Locate the cell with the specified text and output its (X, Y) center coordinate. 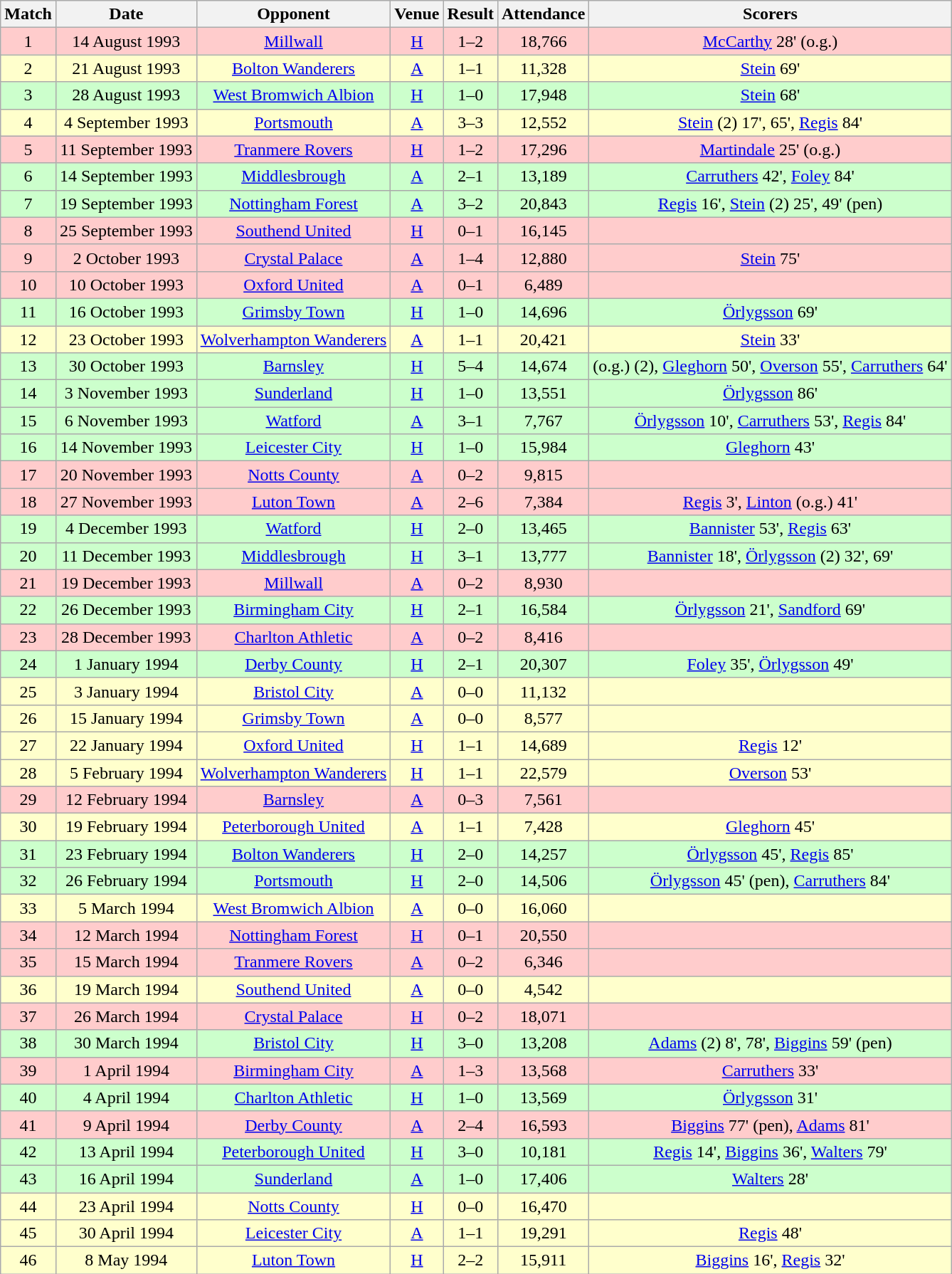
18 (28, 502)
26 December 1993 (126, 610)
Örlygsson 10', Carruthers 53', Regis 84' (770, 421)
7,428 (543, 827)
Biggins 77' (pen), Adams 81' (770, 1125)
11 December 1993 (126, 556)
30 October 1993 (126, 367)
21 (28, 583)
16 (28, 448)
39 (28, 1070)
23 February 1994 (126, 854)
41 (28, 1125)
Biggins 16', Regis 32' (770, 1260)
27 November 1993 (126, 502)
15,984 (543, 448)
0–3 (470, 800)
11 September 1993 (126, 149)
3–2 (470, 204)
Carruthers 42', Foley 84' (770, 177)
2 October 1993 (126, 258)
9,815 (543, 475)
20,421 (543, 339)
22 (28, 610)
18,071 (543, 1016)
Regis 3', Linton (o.g.) 41' (770, 502)
35 (28, 962)
16,584 (543, 610)
12 March 1994 (126, 935)
Regis 48' (770, 1233)
14,696 (543, 312)
14 August 1993 (126, 41)
Regis 16', Stein (2) 25', 49' (pen) (770, 204)
1–4 (470, 258)
4,542 (543, 989)
11,132 (543, 691)
42 (28, 1152)
Örlygsson 31' (770, 1097)
Örlygsson 21', Sandford 69' (770, 610)
45 (28, 1233)
25 September 1993 (126, 231)
23 April 1994 (126, 1206)
5–4 (470, 367)
Result (470, 14)
14 November 1993 (126, 448)
Overson 53' (770, 772)
20,307 (543, 664)
10,181 (543, 1152)
8 (28, 231)
15 January 1994 (126, 718)
Regis 14', Biggins 36', Walters 79' (770, 1152)
15 (28, 421)
13,465 (543, 529)
6,489 (543, 285)
20,843 (543, 204)
Date (126, 14)
20,550 (543, 935)
15,911 (543, 1260)
28 (28, 772)
16 April 1994 (126, 1179)
19 September 1993 (126, 204)
4 April 1994 (126, 1097)
18,766 (543, 41)
17,948 (543, 95)
24 (28, 664)
19 March 1994 (126, 989)
17,406 (543, 1179)
Stein 68' (770, 95)
Örlygsson 45' (pen), Carruthers 84' (770, 881)
2–6 (470, 502)
38 (28, 1043)
16,060 (543, 908)
30 (28, 827)
2–2 (470, 1260)
Match (28, 14)
Stein 69' (770, 68)
14,506 (543, 881)
8,577 (543, 718)
46 (28, 1260)
16,593 (543, 1125)
22,579 (543, 772)
Carruthers 33' (770, 1070)
13,569 (543, 1097)
20 (28, 556)
16,145 (543, 231)
11,328 (543, 68)
Gleghorn 45' (770, 827)
Foley 35', Örlygsson 49' (770, 664)
7 (28, 204)
12 (28, 339)
2–4 (470, 1125)
8,416 (543, 637)
26 March 1994 (126, 1016)
37 (28, 1016)
30 March 1994 (126, 1043)
3 (28, 95)
31 (28, 854)
14 September 1993 (126, 177)
7,561 (543, 800)
3 January 1994 (126, 691)
Örlygsson 69' (770, 312)
13 (28, 367)
Regis 12' (770, 745)
5 February 1994 (126, 772)
Venue (417, 14)
26 February 1994 (126, 881)
8 May 1994 (126, 1260)
McCarthy 28' (o.g.) (770, 41)
Gleghorn 43' (770, 448)
17,296 (543, 149)
40 (28, 1097)
Stein 75' (770, 258)
23 (28, 637)
13,777 (543, 556)
7,767 (543, 421)
19 (28, 529)
Adams (2) 8', 78', Biggins 59' (pen) (770, 1043)
10 October 1993 (126, 285)
25 (28, 691)
4 (28, 122)
Örlygsson 45', Regis 85' (770, 854)
4 September 1993 (126, 122)
Bannister 53', Regis 63' (770, 529)
13,208 (543, 1043)
5 March 1994 (126, 908)
3–3 (470, 122)
29 (28, 800)
Bannister 18', Örlygsson (2) 32', 69' (770, 556)
17 (28, 475)
44 (28, 1206)
12 February 1994 (126, 800)
16,470 (543, 1206)
12,552 (543, 122)
6,346 (543, 962)
Opponent (293, 14)
14 (28, 394)
21 August 1993 (126, 68)
8,930 (543, 583)
33 (28, 908)
34 (28, 935)
19 December 1993 (126, 583)
20 November 1993 (126, 475)
19 February 1994 (126, 827)
4 December 1993 (126, 529)
1 January 1994 (126, 664)
Stein (2) 17', 65', Regis 84' (770, 122)
13 April 1994 (126, 1152)
19,291 (543, 1233)
32 (28, 881)
27 (28, 745)
Walters 28' (770, 1179)
1–3 (470, 1070)
13,568 (543, 1070)
14,689 (543, 745)
2 (28, 68)
Örlygsson 86' (770, 394)
10 (28, 285)
1 April 1994 (126, 1070)
6 (28, 177)
26 (28, 718)
22 January 1994 (126, 745)
23 October 1993 (126, 339)
13,551 (543, 394)
6 November 1993 (126, 421)
12,880 (543, 258)
(o.g.) (2), Gleghorn 50', Overson 55', Carruthers 64' (770, 367)
1 (28, 41)
13,189 (543, 177)
11 (28, 312)
Martindale 25' (o.g.) (770, 149)
28 August 1993 (126, 95)
15 March 1994 (126, 962)
Stein 33' (770, 339)
28 December 1993 (126, 637)
43 (28, 1179)
16 October 1993 (126, 312)
3 November 1993 (126, 394)
Attendance (543, 14)
14,257 (543, 854)
5 (28, 149)
7,384 (543, 502)
30 April 1994 (126, 1233)
14,674 (543, 367)
9 (28, 258)
Scorers (770, 14)
9 April 1994 (126, 1125)
36 (28, 989)
